Pinpoint the cell where the given text exists, returning its (X, Y) midpoint coordinate. 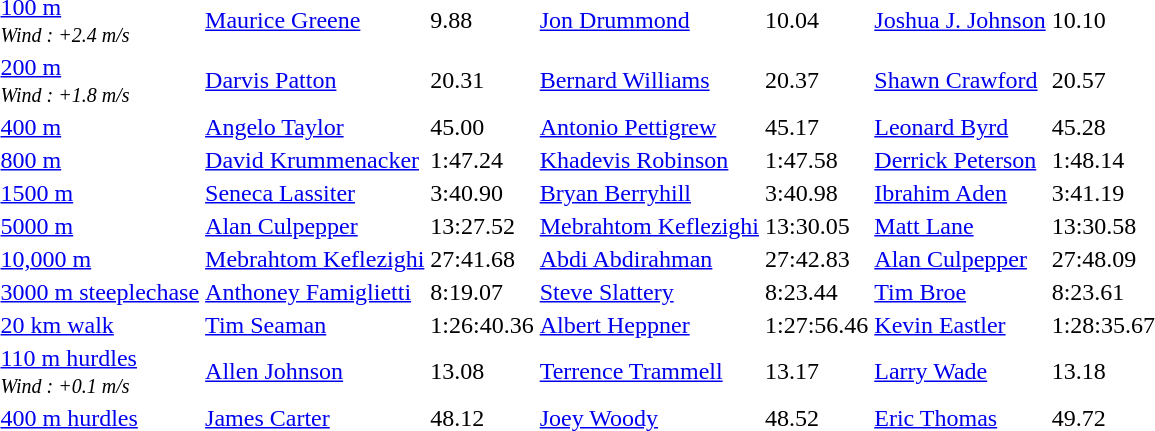
3:40.98 (816, 193)
13.08 (482, 372)
Allen Johnson (315, 372)
Abdi Abdirahman (649, 259)
David Krummenacker (315, 160)
Tim Seaman (315, 325)
45.17 (816, 127)
Seneca Lassiter (315, 193)
1:27:56.46 (816, 325)
Albert Heppner (649, 325)
45.00 (482, 127)
27:41.68 (482, 259)
Leonard Byrd (960, 127)
Anthoney Famiglietti (315, 292)
Tim Broe (960, 292)
20.37 (816, 80)
13:30.05 (816, 226)
Ibrahim Aden (960, 193)
20.31 (482, 80)
1:47.58 (816, 160)
Steve Slattery (649, 292)
Darvis Patton (315, 80)
Terrence Trammell (649, 372)
Matt Lane (960, 226)
13.17 (816, 372)
Derrick Peterson (960, 160)
1:26:40.36 (482, 325)
Shawn Crawford (960, 80)
13:27.52 (482, 226)
8:23.44 (816, 292)
Angelo Taylor (315, 127)
1:47.24 (482, 160)
Antonio Pettigrew (649, 127)
Bryan Berryhill (649, 193)
Bernard Williams (649, 80)
27:42.83 (816, 259)
Khadevis Robinson (649, 160)
8:19.07 (482, 292)
Larry Wade (960, 372)
3:40.90 (482, 193)
Kevin Eastler (960, 325)
